Pinpoint the cell where the given text exists, returning its [x, y] midpoint coordinate. 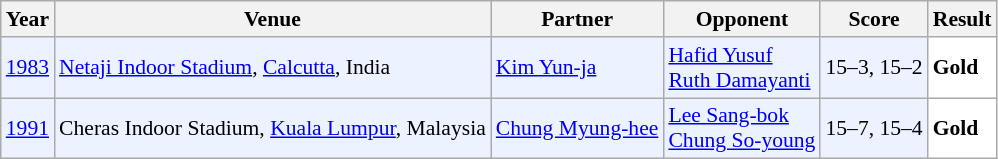
Result [962, 19]
Cheras Indoor Stadium, Kuala Lumpur, Malaysia [272, 128]
Opponent [742, 19]
Venue [272, 19]
Score [874, 19]
Kim Yun-ja [578, 68]
1991 [28, 128]
Year [28, 19]
15–3, 15–2 [874, 68]
Chung Myung-hee [578, 128]
Lee Sang-bok Chung So-young [742, 128]
Partner [578, 19]
Netaji Indoor Stadium, Calcutta, India [272, 68]
15–7, 15–4 [874, 128]
1983 [28, 68]
Hafid Yusuf Ruth Damayanti [742, 68]
